Provide the [X, Y] coordinate of the cell's center where the given text is located.  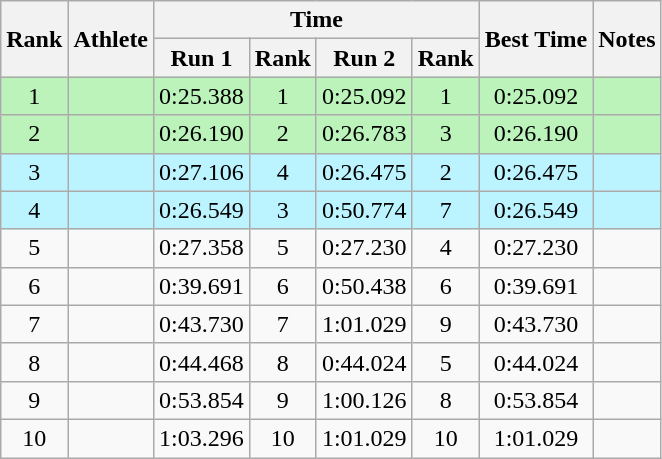
Best Time [536, 39]
Time [317, 20]
0:26.783 [364, 134]
Run 1 [202, 58]
0:50.438 [364, 286]
0:27.106 [202, 172]
0:25.388 [202, 96]
0:27.358 [202, 248]
1:00.126 [364, 400]
Run 2 [364, 58]
0:50.774 [364, 210]
Athlete [111, 39]
1:03.296 [202, 438]
0:44.468 [202, 362]
Notes [627, 39]
